Find where the given text appears and provide that cell's center as [X, Y] coordinate. 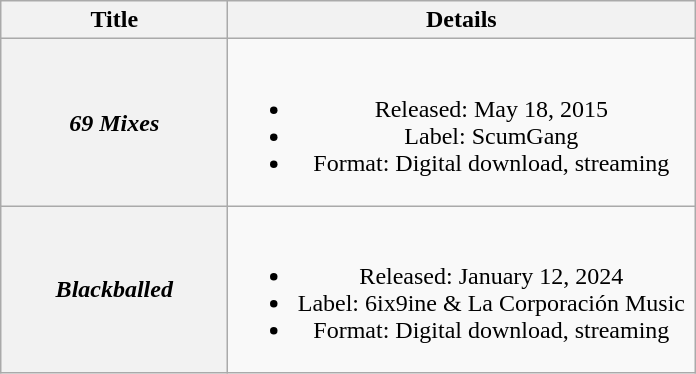
Released: January 12, 2024Label: 6ix9ine & La Corporación MusicFormat: Digital download, streaming [462, 290]
69 Mixes [114, 122]
Released: May 18, 2015Label: ScumGangFormat: Digital download, streaming [462, 122]
Details [462, 20]
Title [114, 20]
Blackballed [114, 290]
